Search for the cell housing the specified text and yield its [X, Y] center coordinate. 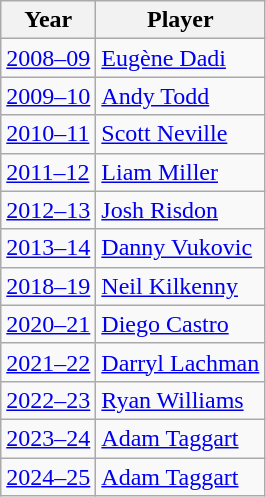
2012–13 [48, 210]
2022–23 [48, 400]
Neil Kilkenny [180, 286]
Diego Castro [180, 324]
Player [180, 20]
2011–12 [48, 172]
2013–14 [48, 248]
Danny Vukovic [180, 248]
2020–21 [48, 324]
Darryl Lachman [180, 362]
Scott Neville [180, 134]
2024–25 [48, 477]
2010–11 [48, 134]
2018–19 [48, 286]
2008–09 [48, 58]
Year [48, 20]
Liam Miller [180, 172]
Josh Risdon [180, 210]
Ryan Williams [180, 400]
2009–10 [48, 96]
2021–22 [48, 362]
2023–24 [48, 438]
Andy Todd [180, 96]
Eugène Dadi [180, 58]
